Determine the [x, y] coordinate at the center of the cell enclosing the given text.  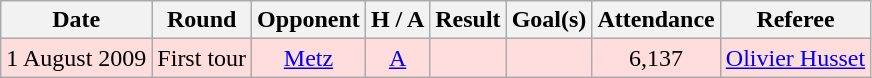
Goal(s) [549, 20]
Opponent [309, 20]
Referee [795, 20]
Date [76, 20]
A [397, 58]
Result [468, 20]
6,137 [656, 58]
Attendance [656, 20]
First tour [202, 58]
1 August 2009 [76, 58]
H / A [397, 20]
Round [202, 20]
Metz [309, 58]
Olivier Husset [795, 58]
